Detect which cell encompasses the target text, then output its (x, y) center coordinate. 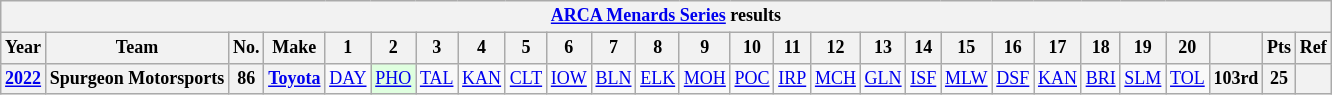
PHO (394, 78)
Toyota (294, 78)
Make (294, 48)
DAY (348, 78)
TAL (437, 78)
SLM (1143, 78)
BLN (614, 78)
7 (614, 48)
IOW (568, 78)
Year (24, 48)
13 (883, 48)
8 (658, 48)
9 (704, 48)
Pts (1280, 48)
15 (966, 48)
25 (1280, 78)
6 (568, 48)
IRP (792, 78)
103rd (1236, 78)
2022 (24, 78)
Ref (1313, 48)
4 (482, 48)
GLN (883, 78)
3 (437, 48)
12 (836, 48)
ISF (924, 78)
BRI (1100, 78)
POC (752, 78)
No. (246, 48)
MCH (836, 78)
TOL (1188, 78)
Spurgeon Motorsports (136, 78)
MLW (966, 78)
19 (1143, 48)
CLT (526, 78)
Team (136, 48)
DSF (1013, 78)
18 (1100, 48)
17 (1058, 48)
1 (348, 48)
2 (394, 48)
86 (246, 78)
ELK (658, 78)
5 (526, 48)
ARCA Menards Series results (666, 16)
MOH (704, 78)
20 (1188, 48)
16 (1013, 48)
11 (792, 48)
14 (924, 48)
10 (752, 48)
